Identify which cell holds the provided text, then report its [X, Y] central coordinate. 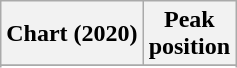
Chart (2020) [72, 34]
Peak position [189, 34]
